Pinpoint the cell where the given text exists, returning its [X, Y] midpoint coordinate. 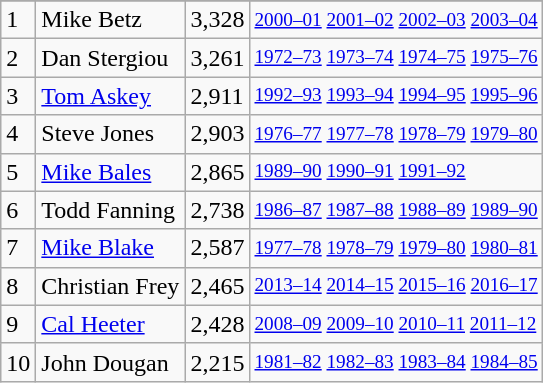
4 [18, 134]
8 [18, 286]
2008–09 2009–10 2010–11 2011–12 [396, 324]
2,215 [218, 362]
Mike Bales [110, 172]
1989–90 1990–91 1991–92 [396, 172]
2,428 [218, 324]
2,587 [218, 248]
2 [18, 58]
1976–77 1977–78 1978–79 1979–80 [396, 134]
Tom Askey [110, 96]
Christian Frey [110, 286]
2,738 [218, 210]
Dan Stergiou [110, 58]
9 [18, 324]
2,911 [218, 96]
3,261 [218, 58]
2000–01 2001–02 2002–03 2003–04 [396, 20]
3,328 [218, 20]
1981–82 1982–83 1983–84 1984–85 [396, 362]
1986–87 1987–88 1988–89 1989–90 [396, 210]
6 [18, 210]
Mike Blake [110, 248]
7 [18, 248]
1 [18, 20]
1977–78 1978–79 1979–80 1980–81 [396, 248]
2,903 [218, 134]
Mike Betz [110, 20]
2013–14 2014–15 2015–16 2016–17 [396, 286]
5 [18, 172]
2,465 [218, 286]
Cal Heeter [110, 324]
Steve Jones [110, 134]
3 [18, 96]
Todd Fanning [110, 210]
1972–73 1973–74 1974–75 1975–76 [396, 58]
2,865 [218, 172]
John Dougan [110, 362]
1992–93 1993–94 1994–95 1995–96 [396, 96]
10 [18, 362]
